Capture the cell that displays the provided text and extract its (x, y) central coordinate. 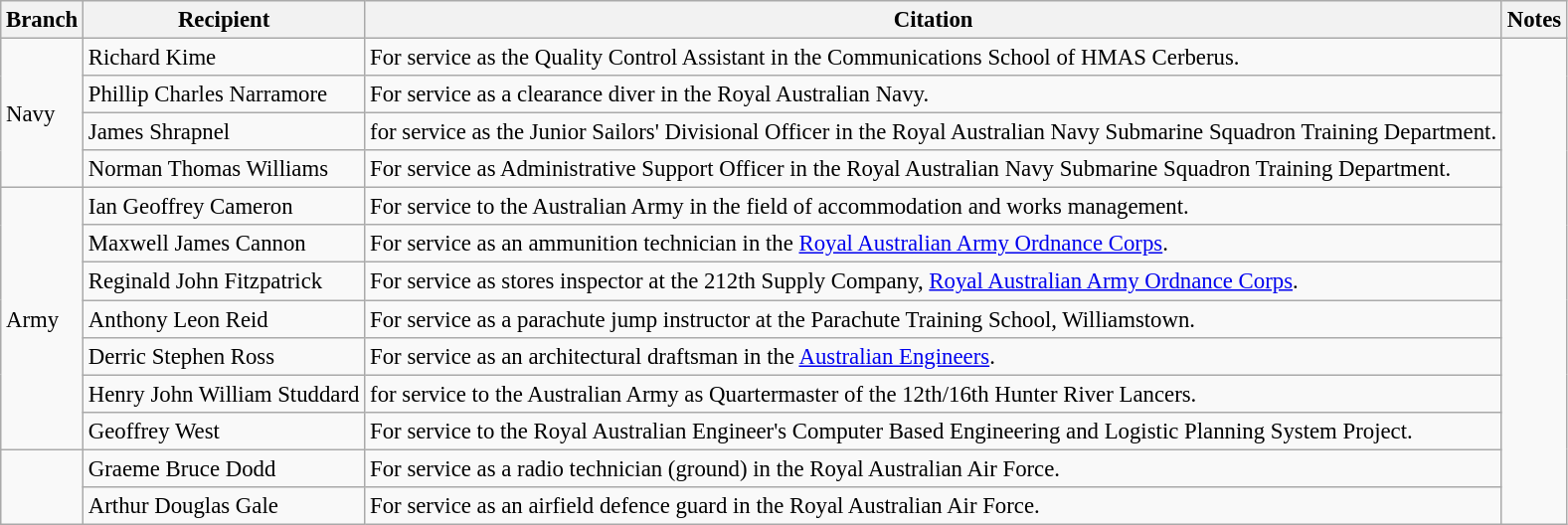
Graeme Bruce Dodd (225, 468)
James Shrapnel (225, 132)
Navy (42, 113)
Ian Geoffrey Cameron (225, 207)
For service as an architectural draftsman in the Australian Engineers. (934, 356)
Phillip Charles Narramore (225, 94)
Henry John William Studdard (225, 394)
Army (42, 318)
Maxwell James Cannon (225, 244)
for service to the Australian Army as Quartermaster of the 12th/16th Hunter River Lancers. (934, 394)
For service as stores inspector at the 212th Supply Company, Royal Australian Army Ordnance Corps. (934, 281)
Geoffrey West (225, 431)
Anthony Leon Reid (225, 319)
Derric Stephen Ross (225, 356)
For service as Administrative Support Officer in the Royal Australian Navy Submarine Squadron Training Department. (934, 169)
For service to the Australian Army in the field of accommodation and works management. (934, 207)
for service as the Junior Sailors' Divisional Officer in the Royal Australian Navy Submarine Squadron Training Department. (934, 132)
Recipient (225, 20)
Richard Kime (225, 58)
For service as an ammunition technician in the Royal Australian Army Ordnance Corps. (934, 244)
Citation (934, 20)
Norman Thomas Williams (225, 169)
For service as a clearance diver in the Royal Australian Navy. (934, 94)
Branch (42, 20)
For service as a parachute jump instructor at the Parachute Training School, Williamstown. (934, 319)
Reginald John Fitzpatrick (225, 281)
For service as the Quality Control Assistant in the Communications School of HMAS Cerberus. (934, 58)
For service as an airfield defence guard in the Royal Australian Air Force. (934, 506)
For service to the Royal Australian Engineer's Computer Based Engineering and Logistic Planning System Project. (934, 431)
Arthur Douglas Gale (225, 506)
For service as a radio technician (ground) in the Royal Australian Air Force. (934, 468)
Notes (1533, 20)
